Provide the (x, y) coordinate of the cell's center where the given text is located.  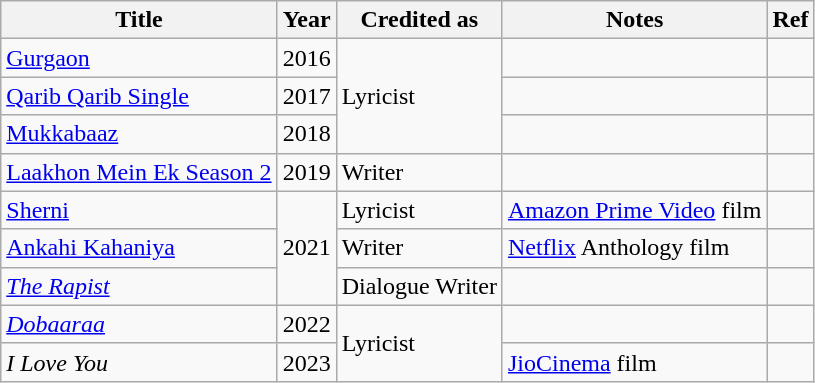
Amazon Prime Video film (634, 210)
Year (306, 20)
2016 (306, 58)
Ankahi Kahaniya (139, 248)
Gurgaon (139, 58)
2021 (306, 248)
Title (139, 20)
JioCinema film (634, 362)
Netflix Anthology film (634, 248)
Mukkabaaz (139, 134)
Credited as (419, 20)
Dobaaraa (139, 324)
The Rapist (139, 286)
2022 (306, 324)
Notes (634, 20)
Laakhon Mein Ek Season 2 (139, 172)
2018 (306, 134)
Sherni (139, 210)
Qarib Qarib Single (139, 96)
2023 (306, 362)
Ref (790, 20)
2017 (306, 96)
2019 (306, 172)
Dialogue Writer (419, 286)
I Love You (139, 362)
